Capture the cell that displays the provided text and extract its (X, Y) central coordinate. 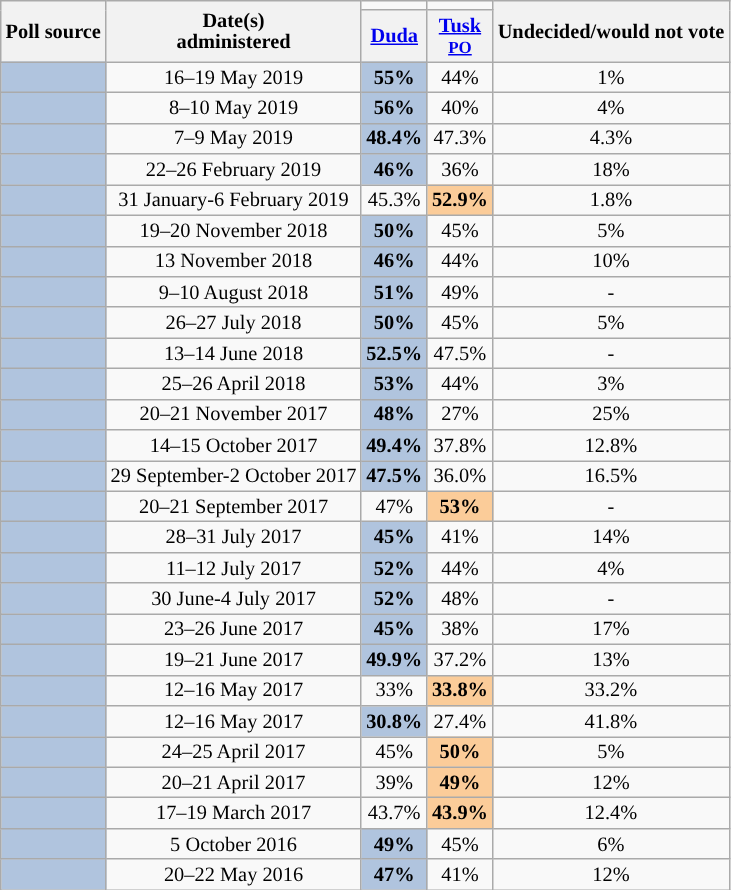
9–10 August 2018 (234, 292)
37.2% (460, 660)
22–26 February 2019 (234, 170)
37.8% (460, 446)
4.3% (611, 138)
1.8% (611, 200)
49.9% (394, 660)
45.3% (394, 200)
40% (460, 108)
33% (394, 690)
33.2% (611, 690)
33.8% (460, 690)
39% (394, 782)
25–26 April 2018 (234, 384)
19–20 November 2018 (234, 230)
Poll source (54, 30)
6% (611, 844)
27% (460, 414)
12.8% (611, 446)
5 October 2016 (234, 844)
23–26 June 2017 (234, 628)
16–19 May 2019 (234, 78)
26–27 July 2018 (234, 322)
36% (460, 170)
49.4% (394, 446)
56% (394, 108)
25% (611, 414)
8–10 May 2019 (234, 108)
47.3% (460, 138)
52.5% (394, 354)
14% (611, 538)
12.4% (611, 812)
20–21 April 2017 (234, 782)
51% (394, 292)
28–31 July 2017 (234, 538)
52.9% (460, 200)
43.9% (460, 812)
14–15 October 2017 (234, 446)
19–21 June 2017 (234, 660)
18% (611, 170)
Date(s)administered (234, 30)
48.4% (394, 138)
20–22 May 2016 (234, 874)
16.5% (611, 476)
TuskPO (460, 36)
13–14 June 2018 (234, 354)
29 September-2 October 2017 (234, 476)
17% (611, 628)
Duda (394, 36)
20–21 November 2017 (234, 414)
Undecided/would not vote (611, 30)
13% (611, 660)
43.7% (394, 812)
13 November 2018 (234, 262)
1% (611, 78)
7–9 May 2019 (234, 138)
10% (611, 262)
38% (460, 628)
3% (611, 384)
24–25 April 2017 (234, 752)
30.8% (394, 720)
27.4% (460, 720)
36.0% (460, 476)
30 June-4 July 2017 (234, 598)
31 January-6 February 2019 (234, 200)
11–12 July 2017 (234, 568)
55% (394, 78)
20–21 September 2017 (234, 506)
41.8% (611, 720)
17–19 March 2017 (234, 812)
